Capture the cell that displays the provided text and extract its [X, Y] central coordinate. 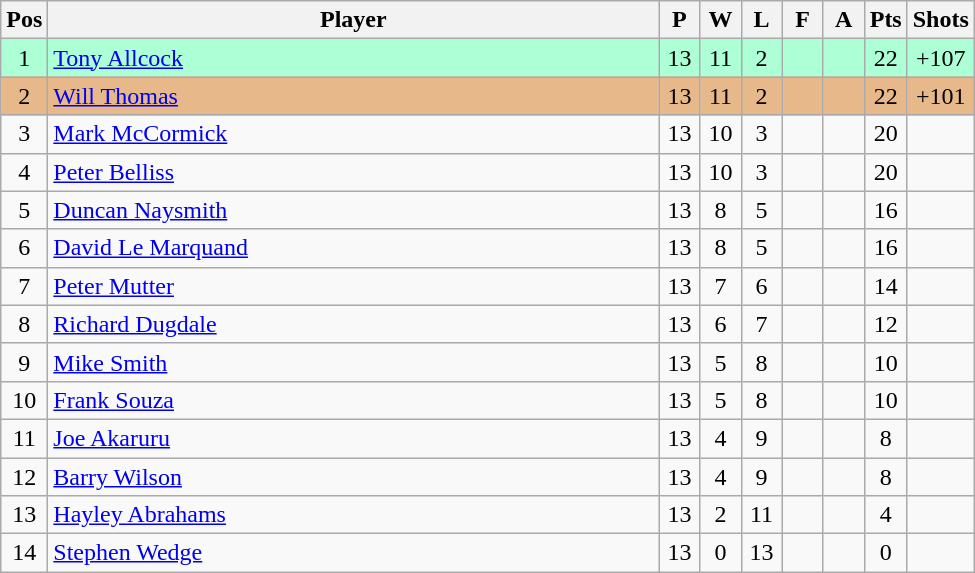
W [720, 20]
1 [24, 58]
F [802, 20]
David Le Marquand [354, 248]
A [844, 20]
Peter Belliss [354, 172]
P [680, 20]
Shots [940, 20]
Richard Dugdale [354, 324]
Hayley Abrahams [354, 515]
Stephen Wedge [354, 553]
Joe Akaruru [354, 438]
Tony Allcock [354, 58]
Barry Wilson [354, 477]
Peter Mutter [354, 286]
Pts [886, 20]
Will Thomas [354, 96]
Mark McCormick [354, 134]
Player [354, 20]
+101 [940, 96]
+107 [940, 58]
L [762, 20]
Duncan Naysmith [354, 210]
Pos [24, 20]
Frank Souza [354, 400]
Mike Smith [354, 362]
